Detect which cell encompasses the target text, then output its (X, Y) center coordinate. 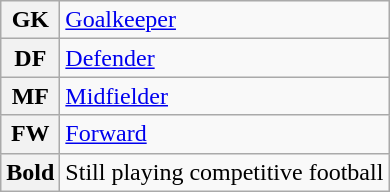
Still playing competitive football (224, 172)
Goalkeeper (224, 20)
Defender (224, 58)
MF (30, 96)
Bold (30, 172)
Midfielder (224, 96)
DF (30, 58)
FW (30, 134)
GK (30, 20)
Forward (224, 134)
